Pinpoint the cell where the given text exists, returning its [X, Y] midpoint coordinate. 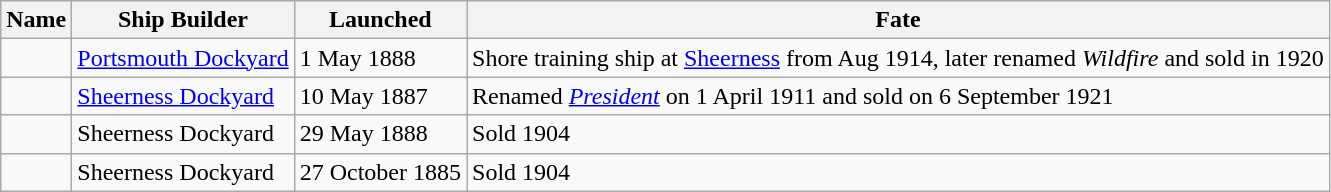
29 May 1888 [380, 134]
Portsmouth Dockyard [183, 58]
Launched [380, 20]
10 May 1887 [380, 96]
27 October 1885 [380, 172]
Ship Builder [183, 20]
Renamed President on 1 April 1911 and sold on 6 September 1921 [898, 96]
1 May 1888 [380, 58]
Fate [898, 20]
Name [36, 20]
Shore training ship at Sheerness from Aug 1914, later renamed Wildfire and sold in 1920 [898, 58]
